Locate the cell with the specified text and output its (x, y) center coordinate. 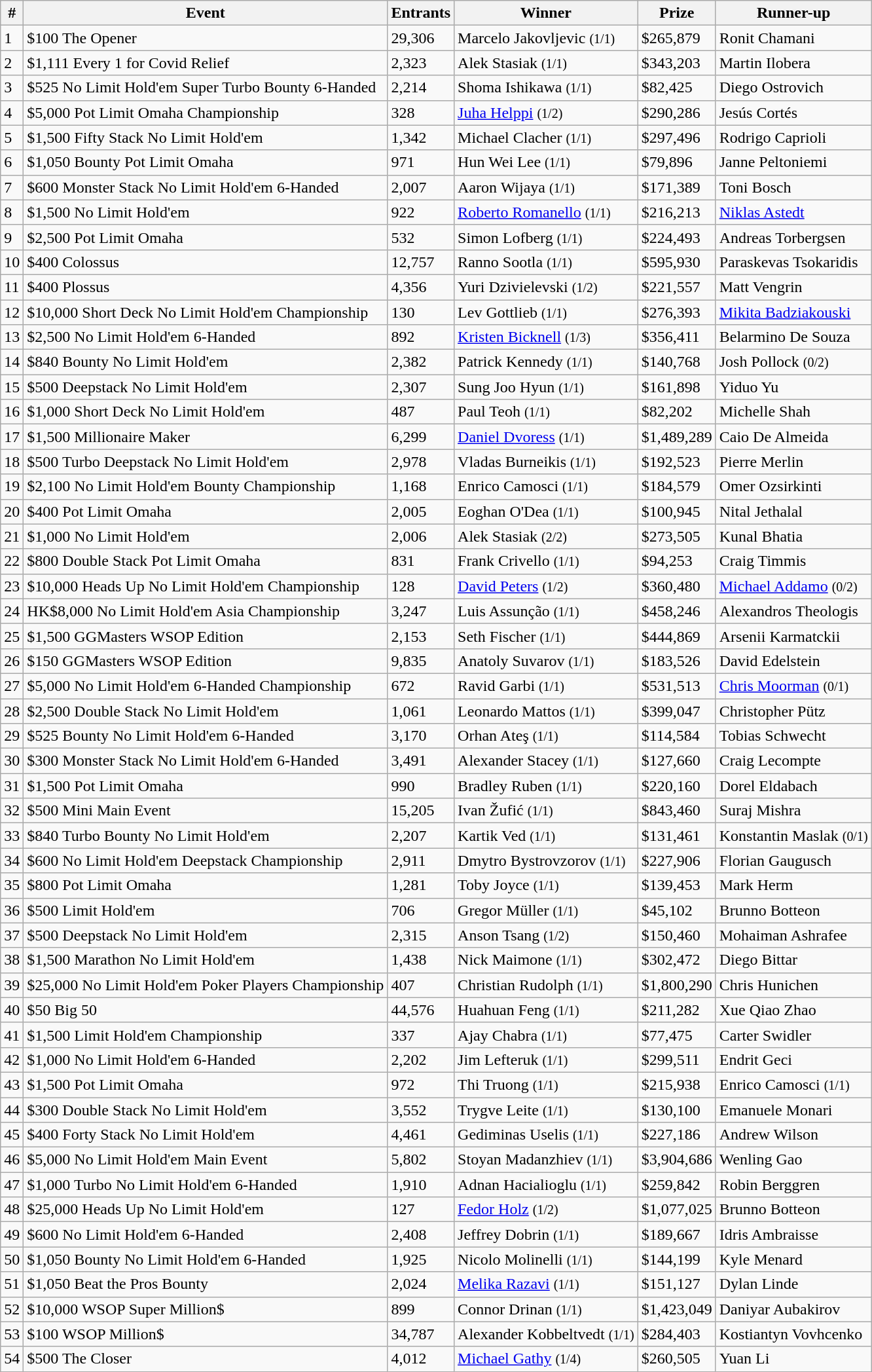
$140,768 (677, 362)
Andreas Torbergsen (793, 237)
Kunal Bhatia (793, 536)
$1,050 Beat the Pros Bounty (206, 1284)
49 (12, 1234)
1,438 (421, 960)
Daniel Dvoress (1/1) (546, 437)
$184,579 (677, 487)
$458,246 (677, 611)
$400 Pot Limit Omaha (206, 511)
Suraj Mishra (793, 811)
21 (12, 536)
3,247 (421, 611)
Niklas Astedt (793, 212)
$399,047 (677, 711)
Michael Addamo (0/2) (793, 586)
Yuri Dzivielevski (1/2) (546, 287)
48 (12, 1210)
46 (12, 1160)
Prize (677, 13)
Ravid Garbi (1/1) (546, 686)
43 (12, 1085)
Winner (546, 13)
$77,475 (677, 1035)
54 (12, 1359)
$1,000 Short Deck No Limit Hold'em (206, 412)
$144,199 (677, 1259)
$276,393 (677, 312)
$525 No Limit Hold'em Super Turbo Bounty 6-Handed (206, 88)
1,342 (421, 138)
Florian Gaugusch (793, 861)
2,024 (421, 1284)
23 (12, 586)
Alexandros Theologis (793, 611)
12,757 (421, 262)
$82,425 (677, 88)
$1,500 Limit Hold'em Championship (206, 1035)
Fedor Holz (1/2) (546, 1210)
$227,906 (677, 861)
$10,000 WSOP Super Million$ (206, 1309)
41 (12, 1035)
Roberto Romanello (1/1) (546, 212)
53 (12, 1334)
2,978 (421, 462)
39 (12, 985)
12 (12, 312)
$500 Mini Main Event (206, 811)
2,315 (421, 935)
Ronit Chamani (793, 38)
$299,511 (677, 1060)
Alek Stasiak (2/2) (546, 536)
44,576 (421, 1010)
Alexander Stacey (1/1) (546, 761)
Tobias Schwecht (793, 736)
Nick Maimone (1/1) (546, 960)
Daniyar Aubakirov (793, 1309)
19 (12, 487)
Toby Joyce (1/1) (546, 885)
$5,000 No Limit Hold'em 6-Handed Championship (206, 686)
$356,411 (677, 337)
Entrants (421, 13)
$5,000 Pot Limit Omaha Championship (206, 113)
$192,523 (677, 462)
9 (12, 237)
127 (421, 1210)
Chris Hunichen (793, 985)
$840 Turbo Bounty No Limit Hold'em (206, 836)
Hun Wei Lee (1/1) (546, 162)
Craig Timmis (793, 561)
34,787 (421, 1334)
# (12, 13)
$500 Turbo Deepstack No Limit Hold'em (206, 462)
35 (12, 885)
51 (12, 1284)
$260,505 (677, 1359)
$25,000 No Limit Hold'em Poker Players Championship (206, 985)
2,153 (421, 636)
Shoma Ishikawa (1/1) (546, 88)
$2,500 Pot Limit Omaha (206, 237)
Endrit Geci (793, 1060)
$600 No Limit Hold'em Deepstack Championship (206, 861)
3,491 (421, 761)
$227,186 (677, 1135)
$265,879 (677, 38)
$3,904,686 (677, 1160)
$100 WSOP Million$ (206, 1334)
13 (12, 337)
7 (12, 187)
Aaron Wijaya (1/1) (546, 187)
Seth Fischer (1/1) (546, 636)
HK$8,000 No Limit Hold'em Asia Championship (206, 611)
$500 Limit Hold'em (206, 910)
4,461 (421, 1135)
38 (12, 960)
$2,100 No Limit Hold'em Bounty Championship (206, 487)
6,299 (421, 437)
$343,203 (677, 63)
Craig Lecompte (793, 761)
$79,896 (677, 162)
Robin Berggren (793, 1185)
$444,869 (677, 636)
$94,253 (677, 561)
Paul Teoh (1/1) (546, 412)
$221,557 (677, 287)
672 (421, 686)
$400 Colossus (206, 262)
706 (421, 910)
Paraskevas Tsokaridis (793, 262)
2,382 (421, 362)
40 (12, 1010)
10 (12, 262)
$189,667 (677, 1234)
14 (12, 362)
36 (12, 910)
990 (421, 786)
Bradley Ruben (1/1) (546, 786)
$224,493 (677, 237)
Dmytro Bystrovzorov (1/1) (546, 861)
Patrick Kennedy (1/1) (546, 362)
$400 Plossus (206, 287)
37 (12, 935)
Simon Lofberg (1/1) (546, 237)
$1,489,289 (677, 437)
$297,496 (677, 138)
Mohaiman Ashrafee (793, 935)
$302,472 (677, 960)
$1,050 Bounty Pot Limit Omaha (206, 162)
$1,050 Bounty No Limit Hold'em 6-Handed (206, 1259)
Matt Vengrin (793, 287)
2,202 (421, 1060)
3,552 (421, 1110)
$595,930 (677, 262)
$10,000 Heads Up No Limit Hold'em Championship (206, 586)
1,925 (421, 1259)
2,207 (421, 836)
$100 The Opener (206, 38)
33 (12, 836)
2 (12, 63)
1,061 (421, 711)
1,910 (421, 1185)
$290,286 (677, 113)
$500 The Closer (206, 1359)
9,835 (421, 661)
Marcelo Jakovljevic (1/1) (546, 38)
Jeffrey Dobrin (1/1) (546, 1234)
Gediminas Uselis (1/1) (546, 1135)
27 (12, 686)
Michael Gathy (1/4) (546, 1359)
Melika Razavi (1/1) (546, 1284)
Kostiantyn Vovhcenko (793, 1334)
$300 Double Stack No Limit Hold'em (206, 1110)
Gregor Müller (1/1) (546, 910)
$1,500 GGMasters WSOP Edition (206, 636)
50 (12, 1259)
34 (12, 861)
Vladas Burneikis (1/1) (546, 462)
407 (421, 985)
Arsenii Karmatckii (793, 636)
971 (421, 162)
Jesús Cortés (793, 113)
1,168 (421, 487)
$130,100 (677, 1110)
Omer Ozsirkinti (793, 487)
Yuan Li (793, 1359)
$843,460 (677, 811)
$127,660 (677, 761)
130 (421, 312)
25 (12, 636)
Huahuan Feng (1/1) (546, 1010)
$525 Bounty No Limit Hold'em 6-Handed (206, 736)
$1,500 Millionaire Maker (206, 437)
Janne Peltoniemi (793, 162)
Chris Moorman (0/1) (793, 686)
Stoyan Madanzhiev (1/1) (546, 1160)
Sung Joo Hyun (1/1) (546, 387)
$1,000 No Limit Hold'em (206, 536)
Ranno Sootla (1/1) (546, 262)
Juha Helppi (1/2) (546, 113)
Mikita Badziakouski (793, 312)
4 (12, 113)
$10,000 Short Deck No Limit Hold'em Championship (206, 312)
Thi Truong (1/1) (546, 1085)
$600 Monster Stack No Limit Hold'em 6-Handed (206, 187)
Josh Pollock (0/2) (793, 362)
Kristen Bicknell (1/3) (546, 337)
17 (12, 437)
$2,500 Double Stack No Limit Hold'em (206, 711)
$1,500 No Limit Hold'em (206, 212)
$5,000 No Limit Hold'em Main Event (206, 1160)
$216,213 (677, 212)
Idris Ambraisse (793, 1234)
Belarmino De Souza (793, 337)
28 (12, 711)
Dorel Eldabach (793, 786)
Diego Bittar (793, 960)
4,356 (421, 287)
2,214 (421, 88)
$1,000 No Limit Hold'em 6-Handed (206, 1060)
$600 No Limit Hold'em 6-Handed (206, 1234)
$1,077,025 (677, 1210)
45 (12, 1135)
Event (206, 13)
$800 Double Stack Pot Limit Omaha (206, 561)
Orhan Ateş (1/1) (546, 736)
$1,800,290 (677, 985)
Caio De Almeida (793, 437)
Leonardo Mattos (1/1) (546, 711)
$114,584 (677, 736)
$50 Big 50 (206, 1010)
Martin Ilobera (793, 63)
Andrew Wilson (793, 1135)
29,306 (421, 38)
$211,282 (677, 1010)
Yiduo Yu (793, 387)
892 (421, 337)
42 (12, 1060)
Dylan Linde (793, 1284)
Rodrigo Caprioli (793, 138)
Runner-up (793, 13)
128 (421, 586)
$100,945 (677, 511)
Anatoly Suvarov (1/1) (546, 661)
2,408 (421, 1234)
Pierre Merlin (793, 462)
922 (421, 212)
18 (12, 462)
Mark Herm (793, 885)
$273,505 (677, 536)
972 (421, 1085)
Ivan Žufić (1/1) (546, 811)
3,170 (421, 736)
899 (421, 1309)
Xue Qiao Zhao (793, 1010)
Luis Assunção (1/1) (546, 611)
$150,460 (677, 935)
$183,526 (677, 661)
30 (12, 761)
2,911 (421, 861)
$284,403 (677, 1334)
16 (12, 412)
$800 Pot Limit Omaha (206, 885)
22 (12, 561)
Christian Rudolph (1/1) (546, 985)
$531,513 (677, 686)
Michelle Shah (793, 412)
$220,160 (677, 786)
2,307 (421, 387)
20 (12, 511)
3 (12, 88)
$1,500 Marathon No Limit Hold'em (206, 960)
1 (12, 38)
44 (12, 1110)
337 (421, 1035)
$150 GGMasters WSOP Edition (206, 661)
532 (421, 237)
Kartik Ved (1/1) (546, 836)
2,007 (421, 187)
$840 Bounty No Limit Hold'em (206, 362)
$82,202 (677, 412)
47 (12, 1185)
Michael Clacher (1/1) (546, 138)
26 (12, 661)
$2,500 No Limit Hold'em 6-Handed (206, 337)
Nicolo Molinelli (1/1) (546, 1259)
Emanuele Monari (793, 1110)
$1,000 Turbo No Limit Hold'em 6-Handed (206, 1185)
2,006 (421, 536)
Jim Lefteruk (1/1) (546, 1060)
6 (12, 162)
Christopher Pütz (793, 711)
328 (421, 113)
Toni Bosch (793, 187)
$259,842 (677, 1185)
$25,000 Heads Up No Limit Hold'em (206, 1210)
24 (12, 611)
Ajay Chabra (1/1) (546, 1035)
2,005 (421, 511)
5 (12, 138)
Eoghan O'Dea (1/1) (546, 511)
$131,461 (677, 836)
$215,938 (677, 1085)
Adnan Hacialioglu (1/1) (546, 1185)
31 (12, 786)
Diego Ostrovich (793, 88)
$1,423,049 (677, 1309)
Alek Stasiak (1/1) (546, 63)
831 (421, 561)
$400 Forty Stack No Limit Hold'em (206, 1135)
David Peters (1/2) (546, 586)
Wenling Gao (793, 1160)
$171,389 (677, 187)
$161,898 (677, 387)
$45,102 (677, 910)
Alexander Kobbeltvedt (1/1) (546, 1334)
Nital Jethalal (793, 511)
2,323 (421, 63)
32 (12, 811)
Connor Drinan (1/1) (546, 1309)
David Edelstein (793, 661)
$360,480 (677, 586)
$151,127 (677, 1284)
487 (421, 412)
1,281 (421, 885)
Trygve Leite (1/1) (546, 1110)
15 (12, 387)
$139,453 (677, 885)
$1,500 Fifty Stack No Limit Hold'em (206, 138)
Lev Gottlieb (1/1) (546, 312)
$300 Monster Stack No Limit Hold'em 6-Handed (206, 761)
11 (12, 287)
Carter Swidler (793, 1035)
Anson Tsang (1/2) (546, 935)
4,012 (421, 1359)
52 (12, 1309)
29 (12, 736)
15,205 (421, 811)
8 (12, 212)
5,802 (421, 1160)
Konstantin Maslak (0/1) (793, 836)
Kyle Menard (793, 1259)
Frank Crivello (1/1) (546, 561)
$1,111 Every 1 for Covid Relief (206, 63)
